Capture the cell that displays the provided text and extract its (X, Y) central coordinate. 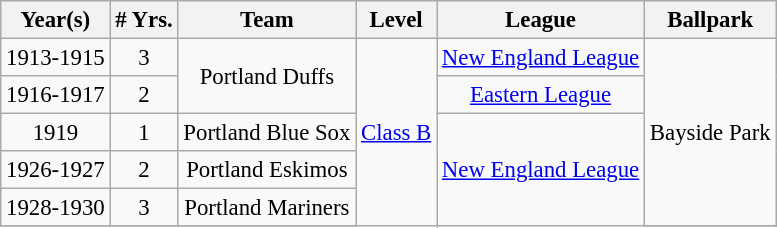
Bayside Park (710, 133)
1913-1915 (56, 58)
# Yrs. (144, 20)
Class B (396, 133)
League (541, 20)
Portland Mariners (267, 208)
1 (144, 133)
Eastern League (541, 95)
Portland Duffs (267, 76)
Team (267, 20)
1916-1917 (56, 95)
Portland Blue Sox (267, 133)
Ballpark (710, 20)
1919 (56, 133)
Year(s) (56, 20)
1926-1927 (56, 170)
Portland Eskimos (267, 170)
Level (396, 20)
1928-1930 (56, 208)
